Scan for the cell matching the given text and deliver its (x, y) coordinate at center. 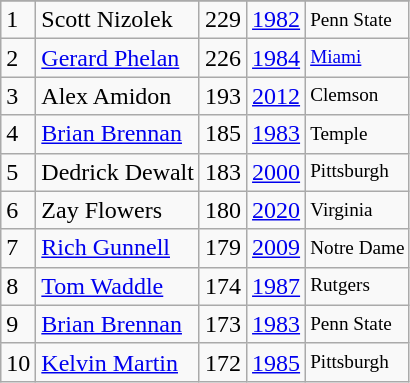
Kelvin Martin (118, 362)
2012 (276, 96)
173 (222, 324)
1 (18, 20)
2 (18, 58)
Temple (358, 134)
1984 (276, 58)
Clemson (358, 96)
183 (222, 172)
2000 (276, 172)
226 (222, 58)
Notre Dame (358, 248)
Rich Gunnell (118, 248)
2020 (276, 210)
Scott Nizolek (118, 20)
5 (18, 172)
180 (222, 210)
Dedrick Dewalt (118, 172)
1987 (276, 286)
Gerard Phelan (118, 58)
185 (222, 134)
1985 (276, 362)
3 (18, 96)
193 (222, 96)
Rutgers (358, 286)
Alex Amidon (118, 96)
229 (222, 20)
Zay Flowers (118, 210)
Tom Waddle (118, 286)
172 (222, 362)
179 (222, 248)
4 (18, 134)
8 (18, 286)
Miami (358, 58)
9 (18, 324)
6 (18, 210)
7 (18, 248)
2009 (276, 248)
10 (18, 362)
1982 (276, 20)
Virginia (358, 210)
174 (222, 286)
